Search for the cell housing the specified text and yield its [x, y] center coordinate. 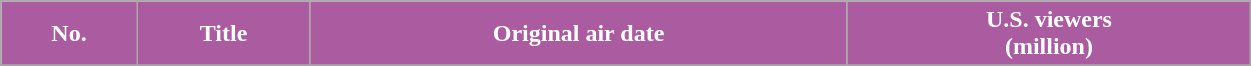
No. [70, 34]
Title [223, 34]
Original air date [578, 34]
U.S. viewers(million) [1048, 34]
